Search for the cell housing the specified text and yield its (X, Y) center coordinate. 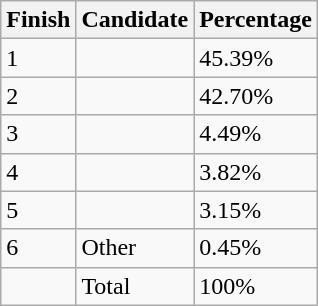
2 (38, 96)
45.39% (256, 58)
4 (38, 172)
0.45% (256, 248)
Other (135, 248)
42.70% (256, 96)
3.15% (256, 210)
1 (38, 58)
6 (38, 248)
100% (256, 286)
Candidate (135, 20)
4.49% (256, 134)
Percentage (256, 20)
3 (38, 134)
Total (135, 286)
3.82% (256, 172)
Finish (38, 20)
5 (38, 210)
